Determine the [X, Y] coordinate at the center of the cell enclosing the given text.  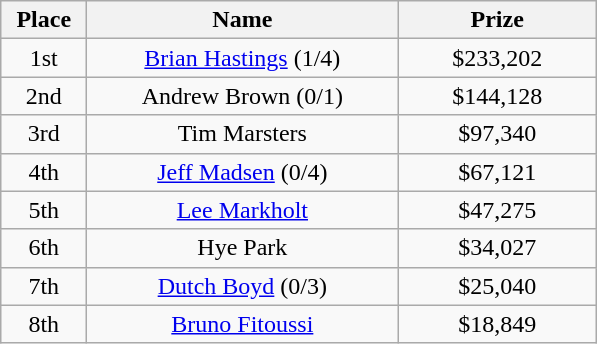
5th [44, 210]
$25,040 [498, 286]
$67,121 [498, 172]
Lee Markholt [242, 210]
$144,128 [498, 96]
Hye Park [242, 248]
4th [44, 172]
Prize [498, 20]
Andrew Brown (0/1) [242, 96]
$97,340 [498, 134]
Brian Hastings (1/4) [242, 58]
Dutch Boyd (0/3) [242, 286]
$34,027 [498, 248]
$18,849 [498, 324]
8th [44, 324]
Bruno Fitoussi [242, 324]
1st [44, 58]
6th [44, 248]
Jeff Madsen (0/4) [242, 172]
$233,202 [498, 58]
3rd [44, 134]
Place [44, 20]
$47,275 [498, 210]
7th [44, 286]
2nd [44, 96]
Name [242, 20]
Tim Marsters [242, 134]
